Scan for the cell matching the given text and deliver its [x, y] coordinate at center. 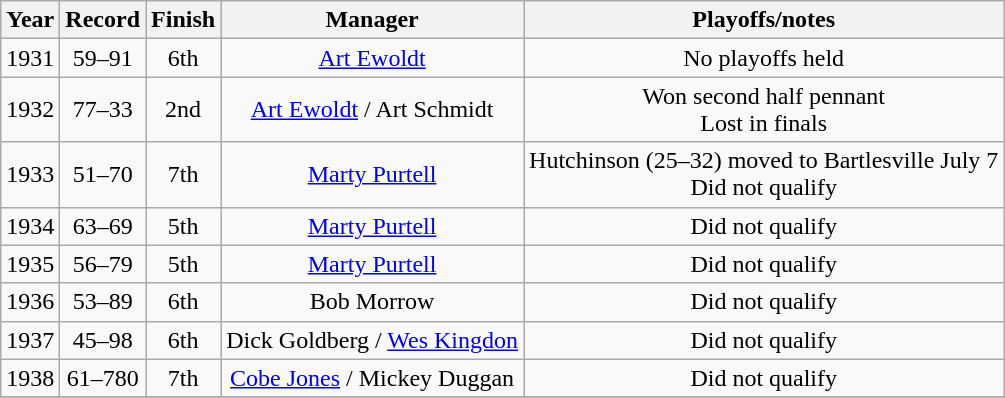
53–89 [103, 302]
Manager [372, 20]
Playoffs/notes [764, 20]
1931 [30, 58]
1933 [30, 174]
Year [30, 20]
63–69 [103, 226]
No playoffs held [764, 58]
51–70 [103, 174]
2nd [184, 110]
45–98 [103, 340]
Won second half pennantLost in finals [764, 110]
59–91 [103, 58]
1934 [30, 226]
Finish [184, 20]
1938 [30, 378]
Bob Morrow [372, 302]
61–780 [103, 378]
Record [103, 20]
1932 [30, 110]
1937 [30, 340]
56–79 [103, 264]
Art Ewoldt [372, 58]
Art Ewoldt / Art Schmidt [372, 110]
Cobe Jones / Mickey Duggan [372, 378]
1935 [30, 264]
Dick Goldberg / Wes Kingdon [372, 340]
Hutchinson (25–32) moved to Bartlesville July 7Did not qualify [764, 174]
77–33 [103, 110]
1936 [30, 302]
